Return the (X, Y) coordinate for the center point of the cell that contains the specified text.  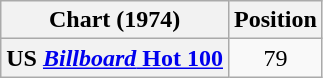
Position (276, 20)
Chart (1974) (115, 20)
79 (276, 58)
US Billboard Hot 100 (115, 58)
